Pinpoint the cell where the given text exists, returning its (X, Y) midpoint coordinate. 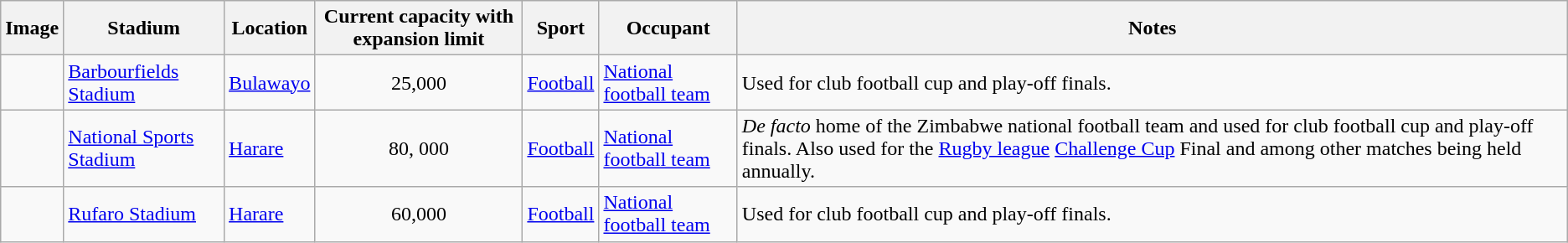
Notes (1153, 28)
80, 000 (419, 148)
Rufaro Stadium (144, 215)
Image (32, 28)
Barbourfields Stadium (144, 82)
Current capacity with expansion limit (419, 28)
National Sports Stadium (144, 148)
Sport (561, 28)
25,000 (419, 82)
60,000 (419, 215)
Occupant (668, 28)
Stadium (144, 28)
Location (270, 28)
Bulawayo (270, 82)
